Capture the cell that displays the provided text and extract its [x, y] central coordinate. 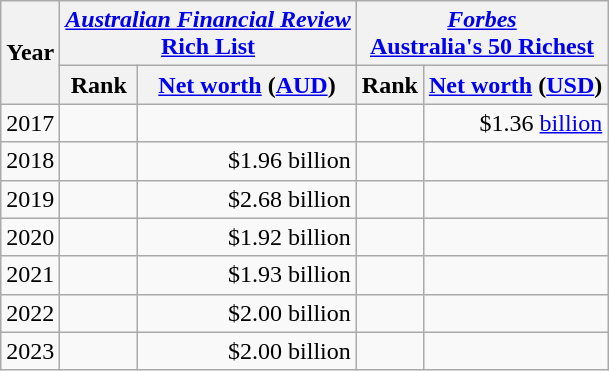
$1.96 billion [248, 161]
Year [30, 52]
Net worth (USD) [515, 85]
$1.92 billion [248, 237]
2019 [30, 199]
$1.36 billion [515, 123]
$1.93 billion [248, 275]
$2.68 billion [248, 199]
ForbesAustralia's 50 Richest [482, 34]
2017 [30, 123]
2021 [30, 275]
Net worth (AUD) [248, 85]
Australian Financial ReviewRich List [208, 34]
2023 [30, 351]
2022 [30, 313]
2020 [30, 237]
2018 [30, 161]
